Output the (X, Y) coordinate of the center of the cell containing the given text.  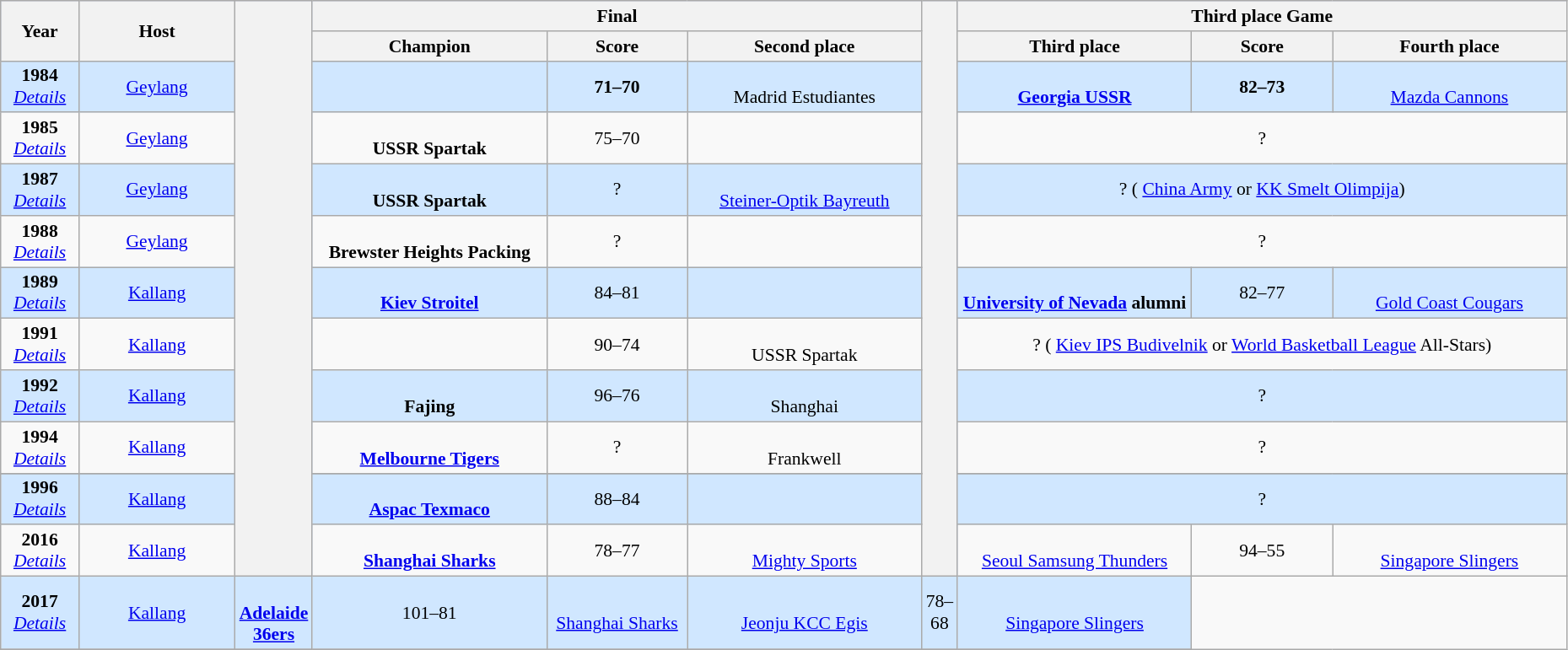
? ( Kiev IPS Budivelnik or World Basketball League All-Stars) (1262, 344)
Mazda Cannons (1450, 86)
90–74 (617, 344)
Melbourne Tigers (429, 447)
Georgia USSR (1075, 86)
Adelaide 36ers (274, 614)
Fajing (429, 396)
Year (40, 30)
1996Details (40, 499)
2017Details (40, 614)
Madrid Estudiantes (805, 86)
Mighty Sports (805, 551)
Frankwell (805, 447)
101–81 (429, 614)
Aspac Texmaco (429, 499)
1994Details (40, 447)
94–55 (1262, 551)
Steiner-Optik Bayreuth (805, 191)
1991Details (40, 344)
1984Details (40, 86)
1985Details (40, 138)
University of Nevada alumni (1075, 293)
Seoul Samsung Thunders (1075, 551)
96–76 (617, 396)
2016Details (40, 551)
Second place (805, 46)
Host (157, 30)
Fourth place (1450, 46)
Jeonju KCC Egis (805, 614)
1987Details (40, 191)
71–70 (617, 86)
Brewster Heights Packing (429, 241)
1992Details (40, 396)
82–73 (1262, 86)
Kiev Stroitel (429, 293)
1988Details (40, 241)
78–77 (617, 551)
Final (617, 16)
Gold Coast Cougars (1450, 293)
Champion (429, 46)
Shanghai (805, 396)
Third place Game (1262, 16)
78–68 (940, 614)
1989Details (40, 293)
82–77 (1262, 293)
Third place (1075, 46)
75–70 (617, 138)
? ( China Army or KK Smelt Olimpija) (1262, 191)
84–81 (617, 293)
88–84 (617, 499)
